Detect which cell encompasses the target text, then output its [x, y] center coordinate. 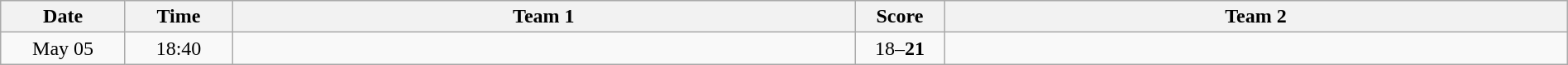
May 05 [63, 48]
Time [179, 17]
Score [900, 17]
Team 2 [1256, 17]
Date [63, 17]
Team 1 [544, 17]
18:40 [179, 48]
18–21 [900, 48]
